Provide the [x, y] coordinate of the cell's center where the given text is located.  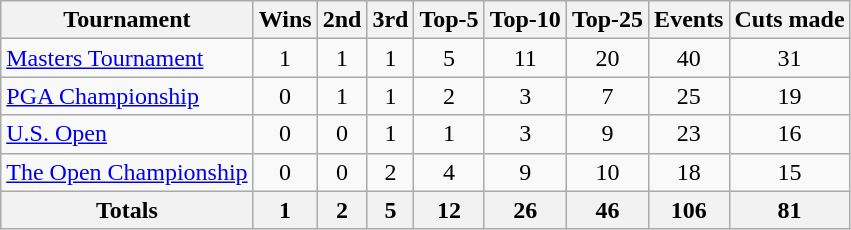
40 [689, 58]
Tournament [127, 20]
Top-5 [449, 20]
Events [689, 20]
20 [607, 58]
3rd [390, 20]
10 [607, 172]
23 [689, 134]
11 [525, 58]
81 [790, 210]
18 [689, 172]
Masters Tournament [127, 58]
PGA Championship [127, 96]
26 [525, 210]
2nd [342, 20]
4 [449, 172]
31 [790, 58]
U.S. Open [127, 134]
Top-25 [607, 20]
Cuts made [790, 20]
Wins [285, 20]
7 [607, 96]
46 [607, 210]
15 [790, 172]
12 [449, 210]
Top-10 [525, 20]
Totals [127, 210]
The Open Championship [127, 172]
25 [689, 96]
19 [790, 96]
16 [790, 134]
106 [689, 210]
